Capture the cell that displays the provided text and extract its (X, Y) central coordinate. 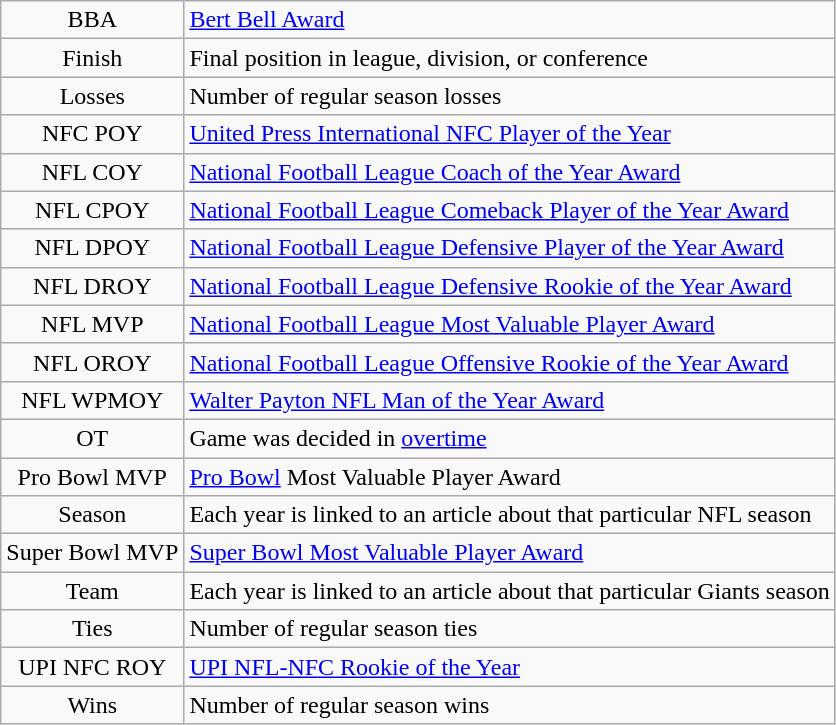
NFL COY (92, 172)
UPI NFC ROY (92, 667)
Bert Bell Award (510, 20)
NFL OROY (92, 362)
Pro Bowl Most Valuable Player Award (510, 477)
National Football League Coach of the Year Award (510, 172)
Ties (92, 629)
NFC POY (92, 134)
OT (92, 438)
Final position in league, division, or conference (510, 58)
National Football League Comeback Player of the Year Award (510, 210)
BBA (92, 20)
Game was decided in overtime (510, 438)
National Football League Defensive Rookie of the Year Award (510, 286)
Finish (92, 58)
Wins (92, 705)
National Football League Offensive Rookie of the Year Award (510, 362)
NFL MVP (92, 324)
Super Bowl MVP (92, 553)
Number of regular season wins (510, 705)
NFL WPMOY (92, 400)
Each year is linked to an article about that particular NFL season (510, 515)
National Football League Defensive Player of the Year Award (510, 248)
Losses (92, 96)
Each year is linked to an article about that particular Giants season (510, 591)
NFL DPOY (92, 248)
Season (92, 515)
Walter Payton NFL Man of the Year Award (510, 400)
Number of regular season losses (510, 96)
NFL CPOY (92, 210)
UPI NFL-NFC Rookie of the Year (510, 667)
United Press International NFC Player of the Year (510, 134)
NFL DROY (92, 286)
Super Bowl Most Valuable Player Award (510, 553)
Number of regular season ties (510, 629)
Team (92, 591)
Pro Bowl MVP (92, 477)
National Football League Most Valuable Player Award (510, 324)
